Provide the [X, Y] coordinate of the cell's center where the given text is located.  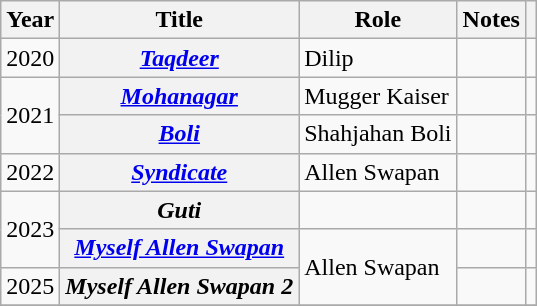
2022 [30, 172]
Dilip [378, 58]
Year [30, 20]
Myself Allen Swapan 2 [180, 286]
2023 [30, 229]
Notes [491, 20]
Title [180, 20]
Role [378, 20]
Syndicate [180, 172]
Guti [180, 210]
2025 [30, 286]
Mohanagar [180, 96]
Myself Allen Swapan [180, 248]
Boli [180, 134]
Taqdeer [180, 58]
Shahjahan Boli [378, 134]
2020 [30, 58]
Mugger Kaiser [378, 96]
2021 [30, 115]
